Determine the [X, Y] coordinate at the center of the cell enclosing the given text.  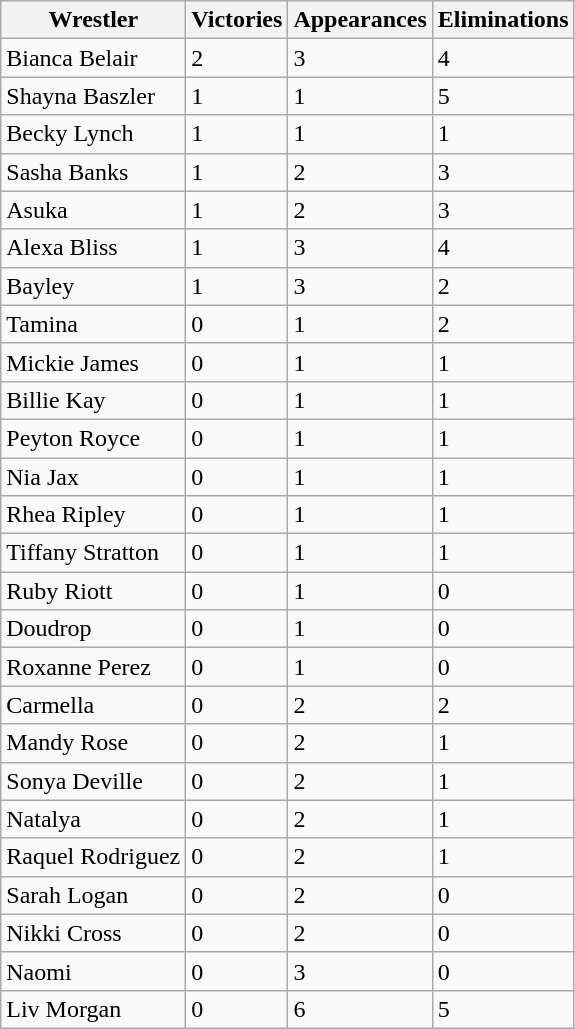
Wrestler [94, 20]
Rhea Ripley [94, 515]
Sasha Banks [94, 172]
Roxanne Perez [94, 667]
Becky Lynch [94, 134]
Doudrop [94, 629]
Raquel Rodriguez [94, 857]
Mandy Rose [94, 743]
Shayna Baszler [94, 96]
Appearances [360, 20]
Liv Morgan [94, 1009]
Bianca Belair [94, 58]
Naomi [94, 971]
Asuka [94, 210]
Sonya Deville [94, 781]
Bayley [94, 286]
Mickie James [94, 362]
Tiffany Stratton [94, 553]
Nikki Cross [94, 933]
Victories [237, 20]
Tamina [94, 324]
Peyton Royce [94, 438]
Billie Kay [94, 400]
Sarah Logan [94, 895]
6 [360, 1009]
Carmella [94, 705]
Natalya [94, 819]
Alexa Bliss [94, 248]
Eliminations [503, 20]
Nia Jax [94, 477]
Ruby Riott [94, 591]
